Capture the cell that displays the provided text and extract its (x, y) central coordinate. 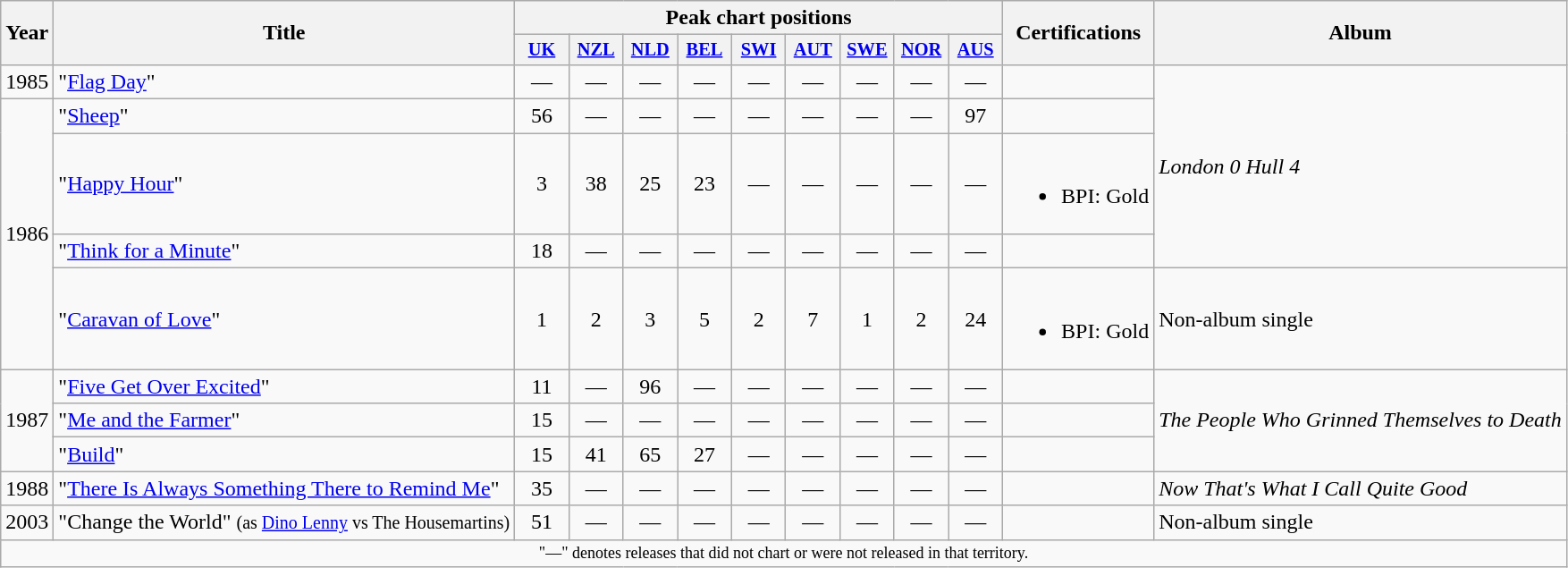
AUS (976, 50)
Album (1361, 33)
96 (651, 386)
97 (976, 116)
"Think for a Minute" (284, 251)
24 (976, 318)
7 (814, 318)
Now That's What I Call Quite Good (1361, 488)
1988 (27, 488)
35 (542, 488)
Peak chart positions (759, 18)
SWI (758, 50)
Year (27, 33)
27 (704, 454)
11 (542, 386)
25 (651, 184)
1986 (27, 234)
38 (595, 184)
56 (542, 116)
"Build" (284, 454)
"Five Get Over Excited" (284, 386)
AUT (814, 50)
NLD (651, 50)
"Happy Hour" (284, 184)
18 (542, 251)
"Sheep" (284, 116)
"There Is Always Something There to Remind Me" (284, 488)
65 (651, 454)
1987 (27, 420)
2003 (27, 522)
"Flag Day" (284, 81)
BEL (704, 50)
5 (704, 318)
23 (704, 184)
"Change the World" (as Dino Lenny vs The Housemartins) (284, 522)
NZL (595, 50)
41 (595, 454)
Certifications (1078, 33)
51 (542, 522)
"—" denotes releases that did not chart or were not released in that territory. (784, 553)
UK (542, 50)
1985 (27, 81)
Title (284, 33)
"Caravan of Love" (284, 318)
SWE (867, 50)
NOR (921, 50)
"Me and the Farmer" (284, 420)
The People Who Grinned Themselves to Death (1361, 420)
London 0 Hull 4 (1361, 166)
